Pinpoint the cell where the given text exists, returning its (x, y) midpoint coordinate. 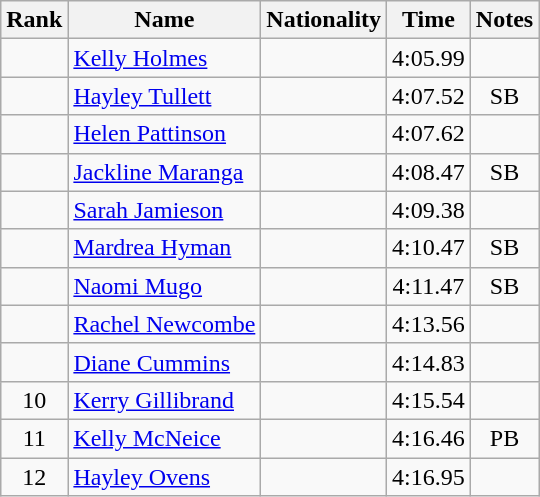
PB (504, 438)
4:14.83 (429, 362)
Helen Pattinson (164, 134)
11 (34, 438)
Naomi Mugo (164, 286)
Notes (504, 20)
4:15.54 (429, 400)
4:07.52 (429, 96)
4:10.47 (429, 248)
Mardrea Hyman (164, 248)
Kelly Holmes (164, 58)
Jackline Maranga (164, 172)
4:11.47 (429, 286)
4:16.46 (429, 438)
Kelly McNeice (164, 438)
4:08.47 (429, 172)
4:13.56 (429, 324)
Hayley Ovens (164, 477)
12 (34, 477)
Sarah Jamieson (164, 210)
Hayley Tullett (164, 96)
4:07.62 (429, 134)
Time (429, 20)
Rank (34, 20)
4:05.99 (429, 58)
10 (34, 400)
Diane Cummins (164, 362)
Nationality (324, 20)
Kerry Gillibrand (164, 400)
Rachel Newcombe (164, 324)
4:16.95 (429, 477)
Name (164, 20)
4:09.38 (429, 210)
